Return (x, y) of the center of cell containing provided text 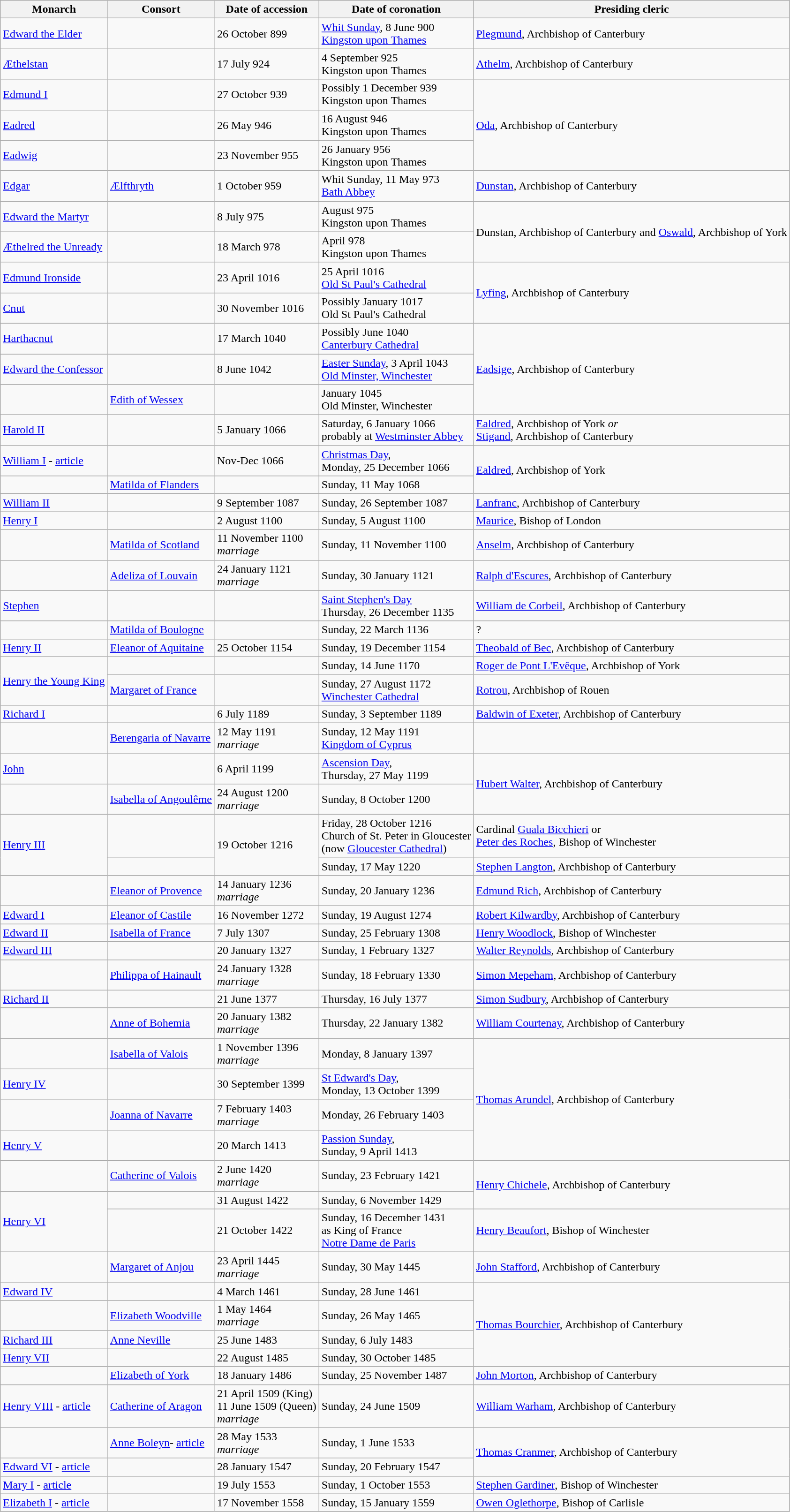
25 June 1483 (266, 1340)
Sunday, 17 May 1220 (396, 867)
Sunday, 11 May 1068 (396, 485)
Sunday, 19 December 1154 (396, 648)
Richard I (54, 714)
Henry VII (54, 1358)
Henry Woodlock, Bishop of Winchester (632, 933)
Sunday, 18 February 1330 (396, 975)
Sunday, 16 December 1431as King of FranceNotre Dame de Paris (396, 1231)
Ascension Day,Thursday, 27 May 1199 (396, 768)
Ealdred, Archbishop of York (632, 470)
Edward the Confessor (54, 369)
Oda, Archbishop of Canterbury (632, 125)
Sunday, 26 September 1087 (396, 503)
Date of coronation (396, 9)
Lyfing, Archbishop of Canterbury (632, 293)
19 July 1553 (266, 1485)
Sunday, 20 February 1547 (396, 1467)
Eadwig (54, 156)
Sunday, 1 February 1327 (396, 951)
Lanfranc, Archbishop of Canterbury (632, 503)
2 August 1100 (266, 521)
Elizabeth of York (161, 1376)
17 March 1040 (266, 339)
Elizabeth Woodville (161, 1316)
26 October 899 (266, 34)
Anne Boleyn- article (161, 1443)
Ælfthryth (161, 186)
Date of accession (266, 9)
6 April 1199 (266, 768)
Saturday, 6 January 1066probably at Westminster Abbey (396, 431)
Henry II (54, 648)
Sunday, 1 October 1553 (396, 1485)
Edward the Martyr (54, 217)
Simon Sudbury, Archbishop of Canterbury (632, 999)
5 January 1066 (266, 431)
7 July 1307 (266, 933)
? (632, 630)
Sunday, 23 February 1421 (396, 1175)
Catherine of Aragon (161, 1406)
Sunday, 20 January 1236 (396, 891)
18 March 978 (266, 247)
25 April 1016Old St Paul's Cathedral (396, 278)
Richard II (54, 999)
Simon Mepeham, Archbishop of Canterbury (632, 975)
Walter Reynolds, Archbishop of Canterbury (632, 951)
Athelm, Archbishop of Canterbury (632, 64)
Dunstan, Archbishop of Canterbury and Oswald, Archbishop of York (632, 232)
17 July 924 (266, 64)
6 July 1189 (266, 714)
Friday, 28 October 1216Church of St. Peter in Gloucester(now Gloucester Cathedral) (396, 836)
31 August 1422 (266, 1200)
Catherine of Valois (161, 1175)
Robert Kilwardby, Archbishop of Canterbury (632, 915)
23 November 955 (266, 156)
11 November 1100marriage (266, 545)
Matilda of Flanders (161, 485)
Sunday, 12 May 1191Kingdom of Cyprus (396, 738)
Plegmund, Archbishop of Canterbury (632, 34)
Consort (161, 9)
30 September 1399 (266, 1084)
21 June 1377 (266, 999)
Sunday, 19 August 1274 (396, 915)
William II (54, 503)
Edward I (54, 915)
4 March 1461 (266, 1292)
Ralph d'Escures, Archbishop of Canterbury (632, 575)
Sunday, 26 May 1465 (396, 1316)
28 May 1533marriage (266, 1443)
26 May 946 (266, 125)
Monarch (54, 9)
Henry Chichele, Archbishop of Canterbury (632, 1185)
Edmund Ironside (54, 278)
Sunday, 1 June 1533 (396, 1443)
Whit Sunday, 11 May 973Bath Abbey (396, 186)
Henry V (54, 1145)
Edward II (54, 933)
Baldwin of Exeter, Archbishop of Canterbury (632, 714)
1 May 1464marriage (266, 1316)
Sunday, 25 February 1308 (396, 933)
Thursday, 16 July 1377 (396, 999)
Stephen Gardiner, Bishop of Winchester (632, 1485)
23 April 1016 (266, 278)
Monday, 26 February 1403 (396, 1114)
Sunday, 24 June 1509 (396, 1406)
14 January 1236marriage (266, 891)
17 November 1558 (266, 1503)
Edward the Elder (54, 34)
Roger de Pont L'Evêque, Archbishop of York (632, 665)
24 January 1121marriage (266, 575)
Henry Beaufort, Bishop of Winchester (632, 1231)
Margaret of Anjou (161, 1267)
January 1045Old Minster, Winchester (396, 400)
1 November 1396marriage (266, 1053)
Margaret of France (161, 689)
Anne of Bohemia (161, 1023)
Thursday, 22 January 1382 (396, 1023)
Easter Sunday, 3 April 1043Old Minster, Winchester (396, 369)
Sunday, 30 October 1485 (396, 1358)
Henry III (54, 845)
Edmund Rich, Archbishop of Canterbury (632, 891)
Nov-Dec 1066 (266, 461)
Henry I (54, 521)
26 January 956Kingston upon Thames (396, 156)
Matilda of Scotland (161, 545)
25 October 1154 (266, 648)
April 978Kingston upon Thames (396, 247)
Possibly 1 December 939Kingston upon Thames (396, 95)
William Courtenay, Archbishop of Canterbury (632, 1023)
Cnut (54, 308)
Isabella of Valois (161, 1053)
Dunstan, Archbishop of Canterbury (632, 186)
Henry the Young King (54, 681)
John Morton, Archbishop of Canterbury (632, 1376)
Anselm, Archbishop of Canterbury (632, 545)
Berengaria of Navarre (161, 738)
Harold II (54, 431)
21 October 1422 (266, 1231)
William I - article (54, 461)
20 January 1382marriage (266, 1023)
Monday, 8 January 1397 (396, 1053)
Edmund I (54, 95)
Edward III (54, 951)
Eadred (54, 125)
Æthelstan (54, 64)
Thomas Arundel, Archbishop of Canterbury (632, 1099)
Stephen (54, 606)
Edith of Wessex (161, 400)
Sunday, 22 March 1136 (396, 630)
Christmas Day,Monday, 25 December 1066 (396, 461)
Sunday, 14 June 1170 (396, 665)
Sunday, 30 May 1445 (396, 1267)
Stephen Langton, Archbishop of Canterbury (632, 867)
20 January 1327 (266, 951)
Ealdred, Archbishop of York or Stigand, Archbishop of Canterbury (632, 431)
John (54, 768)
Sunday, 30 January 1121 (396, 575)
Isabella of Angoulême (161, 799)
Anne Neville (161, 1340)
Theobald of Bec, Archbishop of Canterbury (632, 648)
Sunday, 6 July 1483 (396, 1340)
Matilda of Boulogne (161, 630)
Sunday, 15 January 1559 (396, 1503)
Henry VIII - article (54, 1406)
Elizabeth I - article (54, 1503)
Sunday, 5 August 1100 (396, 521)
24 January 1328marriage (266, 975)
19 October 1216 (266, 845)
30 November 1016 (266, 308)
Sunday, 11 November 1100 (396, 545)
23 April 1445marriage (266, 1267)
Eleanor of Provence (161, 891)
Henry VI (54, 1222)
William Warham, Archbishop of Canterbury (632, 1406)
Whit Sunday, 8 June 900Kingston upon Thames (396, 34)
27 October 939 (266, 95)
Rotrou, Archbishop of Rouen (632, 689)
2 June 1420marriage (266, 1175)
John Stafford, Archbishop of Canterbury (632, 1267)
St Edward's Day, Monday, 13 October 1399 (396, 1084)
Saint Stephen's DayThursday, 26 December 1135 (396, 606)
Owen Oglethorpe, Bishop of Carlisle (632, 1503)
Æthelred the Unready (54, 247)
8 June 1042 (266, 369)
Sunday, 6 November 1429 (396, 1200)
Edward IV (54, 1292)
21 April 1509 (King)11 June 1509 (Queen)marriage (266, 1406)
Harthacnut (54, 339)
Henry IV (54, 1084)
1 October 959 (266, 186)
Sunday, 3 September 1189 (396, 714)
22 August 1485 (266, 1358)
Eleanor of Aquitaine (161, 648)
28 January 1547 (266, 1467)
Presiding cleric (632, 9)
Philippa of Hainault (161, 975)
Hubert Walter, Archbishop of Canterbury (632, 784)
Thomas Cranmer, Archbishop of Canterbury (632, 1452)
8 July 975 (266, 217)
20 March 1413 (266, 1145)
Thomas Bourchier, Archbishop of Canterbury (632, 1324)
Sunday, 8 October 1200 (396, 799)
Possibly June 1040Canterbury Cathedral (396, 339)
Joanna of Navarre (161, 1114)
Passion Sunday, Sunday, 9 April 1413 (396, 1145)
William de Corbeil, Archbishop of Canterbury (632, 606)
Edward VI - article (54, 1467)
Adeliza of Louvain (161, 575)
Isabella of France (161, 933)
9 September 1087 (266, 503)
Maurice, Bishop of London (632, 521)
Sunday, 27 August 1172Winchester Cathedral (396, 689)
Sunday, 28 June 1461 (396, 1292)
24 August 1200marriage (266, 799)
4 September 925Kingston upon Thames (396, 64)
Sunday, 25 November 1487 (396, 1376)
Possibly January 1017Old St Paul's Cathedral (396, 308)
Richard III (54, 1340)
Eleanor of Castile (161, 915)
18 January 1486 (266, 1376)
Mary I - article (54, 1485)
August 975Kingston upon Thames (396, 217)
Cardinal Guala Bicchieri or Peter des Roches, Bishop of Winchester (632, 836)
Eadsige, Archbishop of Canterbury (632, 369)
16 November 1272 (266, 915)
7 February 1403marriage (266, 1114)
16 August 946Kingston upon Thames (396, 125)
Edgar (54, 186)
12 May 1191marriage (266, 738)
